For the text-containing cell, return its midpoint in (X, Y) coordinate format. 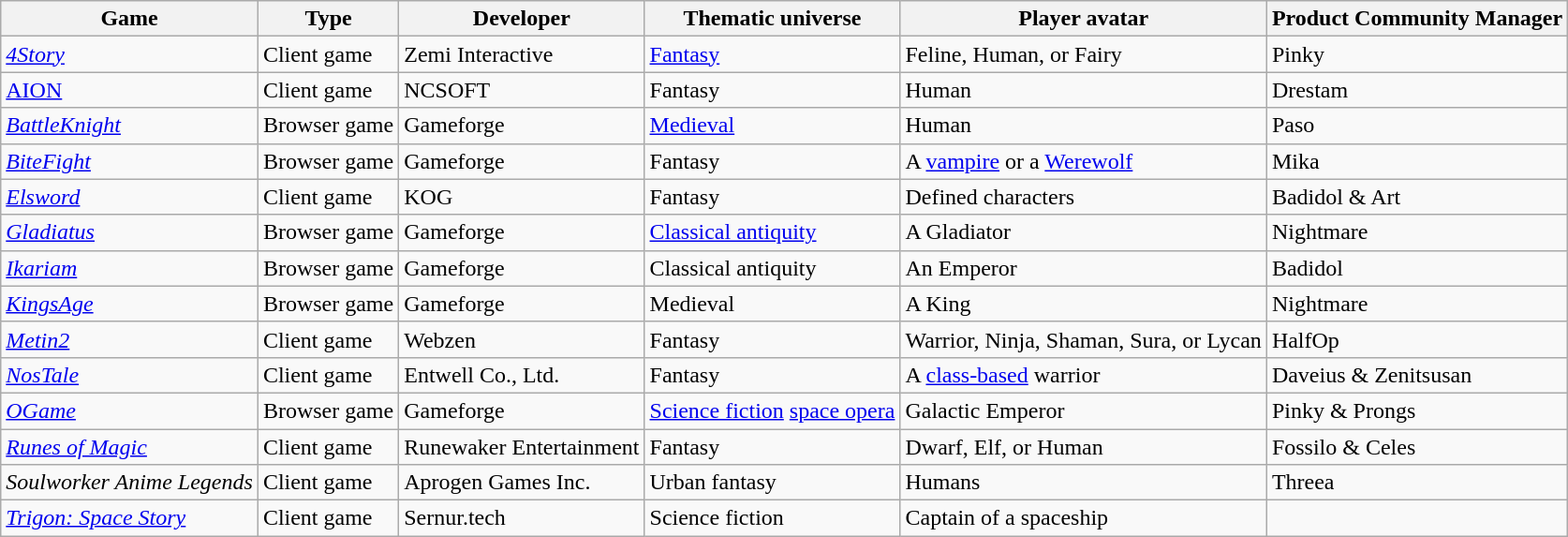
Soulworker Anime Legends (129, 483)
Defined characters (1083, 197)
Metin2 (129, 339)
4Story (129, 54)
A King (1083, 304)
Badidol (1416, 268)
BattleKnight (129, 126)
Mika (1416, 161)
A class-based warrior (1083, 375)
Captain of a spaceship (1083, 518)
AION (129, 90)
NCSOFT (522, 90)
Threea (1416, 483)
Pinky (1416, 54)
An Emperor (1083, 268)
Galactic Emperor (1083, 410)
Humans (1083, 483)
KOG (522, 197)
Gladiatus (129, 232)
Badidol & Art (1416, 197)
Drestam (1416, 90)
KingsAge (129, 304)
Pinky & Prongs (1416, 410)
Game (129, 19)
BiteFight (129, 161)
Trigon: Space Story (129, 518)
Runewaker Entertainment (522, 447)
Zemi Interactive (522, 54)
Thematic universe (772, 19)
Warrior, Ninja, Shaman, Sura, or Lycan (1083, 339)
Type (328, 19)
NosTale (129, 375)
HalfOp (1416, 339)
Runes of Magic (129, 447)
Feline, Human, or Fairy (1083, 54)
Entwell Co., Ltd. (522, 375)
Webzen (522, 339)
Daveius & Zenitsusan (1416, 375)
A Gladiator (1083, 232)
A vampire or a Werewolf (1083, 161)
Fossilo & Celes (1416, 447)
Urban fantasy (772, 483)
Player avatar (1083, 19)
Dwarf, Elf, or Human (1083, 447)
Ikariam (129, 268)
Paso (1416, 126)
OGame (129, 410)
Elsword (129, 197)
Science fiction space opera (772, 410)
Developer (522, 19)
Product Community Manager (1416, 19)
Sernur.tech (522, 518)
Aprogen Games Inc. (522, 483)
Science fiction (772, 518)
